Identify which cell holds the provided text, then report its (x, y) central coordinate. 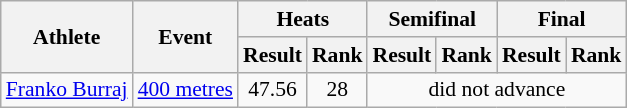
did not advance (496, 90)
Final (562, 19)
28 (338, 90)
Athlete (67, 36)
Semifinal (432, 19)
400 metres (186, 90)
Franko Burraj (67, 90)
Event (186, 36)
47.56 (272, 90)
Heats (302, 19)
